Detect which cell encompasses the target text, then output its [X, Y] center coordinate. 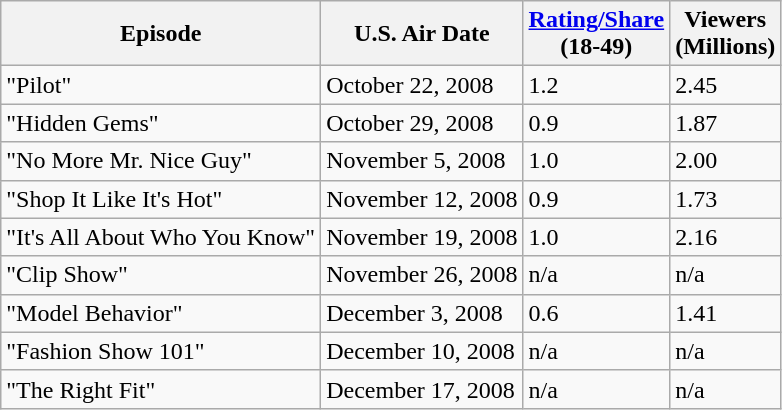
December 17, 2008 [422, 389]
November 19, 2008 [422, 237]
2.16 [726, 237]
Rating/Share(18-49) [596, 34]
"Fashion Show 101" [161, 351]
"Clip Show" [161, 275]
November 5, 2008 [422, 161]
Episode [161, 34]
"Pilot" [161, 85]
December 10, 2008 [422, 351]
1.73 [726, 199]
"Shop It Like It's Hot" [161, 199]
1.41 [726, 313]
"Hidden Gems" [161, 123]
December 3, 2008 [422, 313]
2.00 [726, 161]
October 29, 2008 [422, 123]
October 22, 2008 [422, 85]
0.6 [596, 313]
U.S. Air Date [422, 34]
November 12, 2008 [422, 199]
"No More Mr. Nice Guy" [161, 161]
"It's All About Who You Know" [161, 237]
"Model Behavior" [161, 313]
Viewers(Millions) [726, 34]
November 26, 2008 [422, 275]
1.2 [596, 85]
"The Right Fit" [161, 389]
2.45 [726, 85]
1.87 [726, 123]
